Capture the cell that displays the provided text and extract its [X, Y] central coordinate. 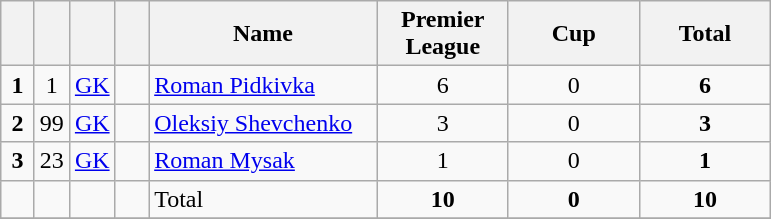
Roman Pidkivka [264, 85]
2 [18, 123]
99 [52, 123]
23 [52, 161]
Roman Mysak [264, 161]
Name [264, 34]
Premier League [442, 34]
Cup [574, 34]
Oleksiy Shevchenko [264, 123]
